Pinpoint the cell where the given text exists, returning its [x, y] midpoint coordinate. 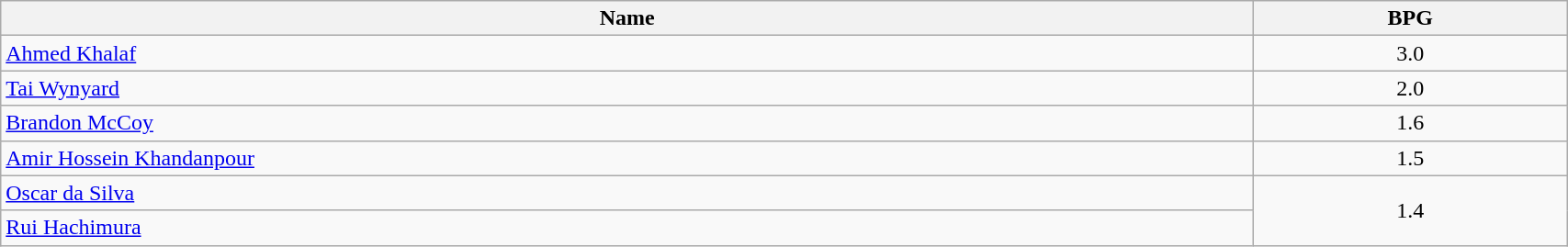
Tai Wynyard [627, 88]
Brandon McCoy [627, 123]
1.6 [1411, 123]
1.4 [1411, 210]
Name [627, 18]
Ahmed Khalaf [627, 53]
2.0 [1411, 88]
BPG [1411, 18]
Oscar da Silva [627, 193]
3.0 [1411, 53]
1.5 [1411, 158]
Amir Hossein Khandanpour [627, 158]
Rui Hachimura [627, 228]
